Locate the cell with the specified text and output its [x, y] center coordinate. 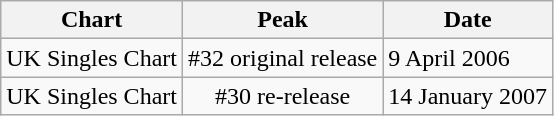
Chart [92, 20]
#32 original release [282, 58]
#30 re-release [282, 96]
Peak [282, 20]
14 January 2007 [468, 96]
9 April 2006 [468, 58]
Date [468, 20]
